Capture the cell that displays the provided text and extract its (x, y) central coordinate. 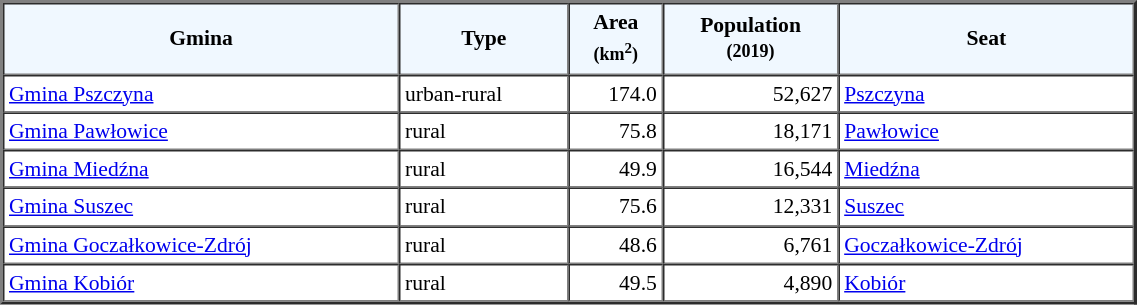
Gmina Kobiór (201, 283)
Kobiór (986, 283)
49.5 (616, 283)
Pawłowice (986, 131)
Type (484, 38)
Pszczyna (986, 93)
Gmina Pawłowice (201, 131)
urban-rural (484, 93)
174.0 (616, 93)
Miedźna (986, 169)
75.8 (616, 131)
12,331 (750, 207)
16,544 (750, 169)
Population(2019) (750, 38)
Gmina Goczałkowice-Zdrój (201, 245)
75.6 (616, 207)
Gmina Suszec (201, 207)
Gmina Pszczyna (201, 93)
Seat (986, 38)
Goczałkowice-Zdrój (986, 245)
Gmina Miedźna (201, 169)
18,171 (750, 131)
Suszec (986, 207)
4,890 (750, 283)
48.6 (616, 245)
Gmina (201, 38)
6,761 (750, 245)
49.9 (616, 169)
52,627 (750, 93)
Area(km2) (616, 38)
